Pinpoint the cell where the given text exists, returning its (x, y) midpoint coordinate. 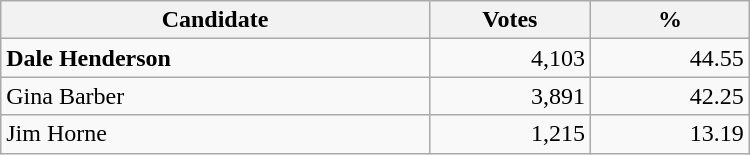
44.55 (670, 58)
Jim Horne (215, 134)
1,215 (510, 134)
13.19 (670, 134)
Votes (510, 20)
42.25 (670, 96)
% (670, 20)
Candidate (215, 20)
Gina Barber (215, 96)
4,103 (510, 58)
3,891 (510, 96)
Dale Henderson (215, 58)
